Identify which cell holds the provided text, then report its [X, Y] central coordinate. 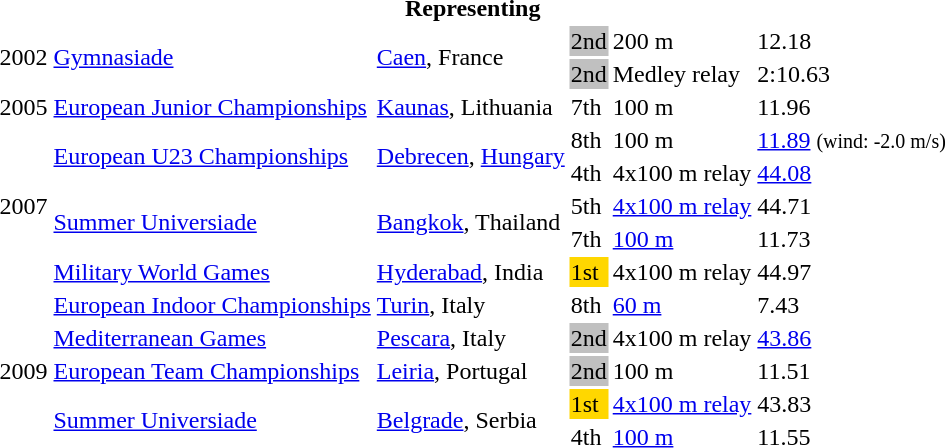
European Junior Championships [212, 107]
Debrecen, Hungary [470, 156]
Military World Games [212, 272]
Medley relay [682, 74]
Kaunas, Lithuania [470, 107]
4th [588, 173]
5th [588, 206]
Bangkok, Thailand [470, 222]
Hyderabad, India [470, 272]
European Team Championships [212, 371]
Leiria, Portugal [470, 371]
European Indoor Championships [212, 305]
Caen, France [470, 58]
60 m [682, 305]
Turin, Italy [470, 305]
Pescara, Italy [470, 338]
200 m [682, 41]
Summer Universiade [212, 222]
Gymnasiade [212, 58]
Mediterranean Games [212, 338]
European U23 Championships [212, 156]
